Extract the [X, Y] coordinate from the center of the cell holding the provided text.  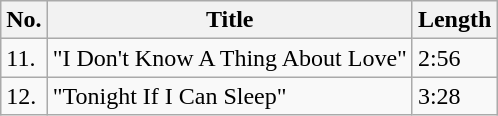
3:28 [454, 96]
11. [24, 58]
Length [454, 20]
"I Don't Know A Thing About Love" [230, 58]
No. [24, 20]
2:56 [454, 58]
"Tonight If I Can Sleep" [230, 96]
12. [24, 96]
Title [230, 20]
